Search for the cell housing the specified text and yield its [X, Y] center coordinate. 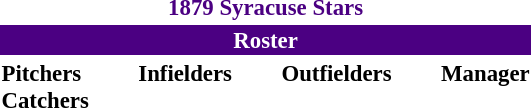
Roster [266, 40]
